Extract the (x, y) coordinate from the center of the cell holding the provided text.  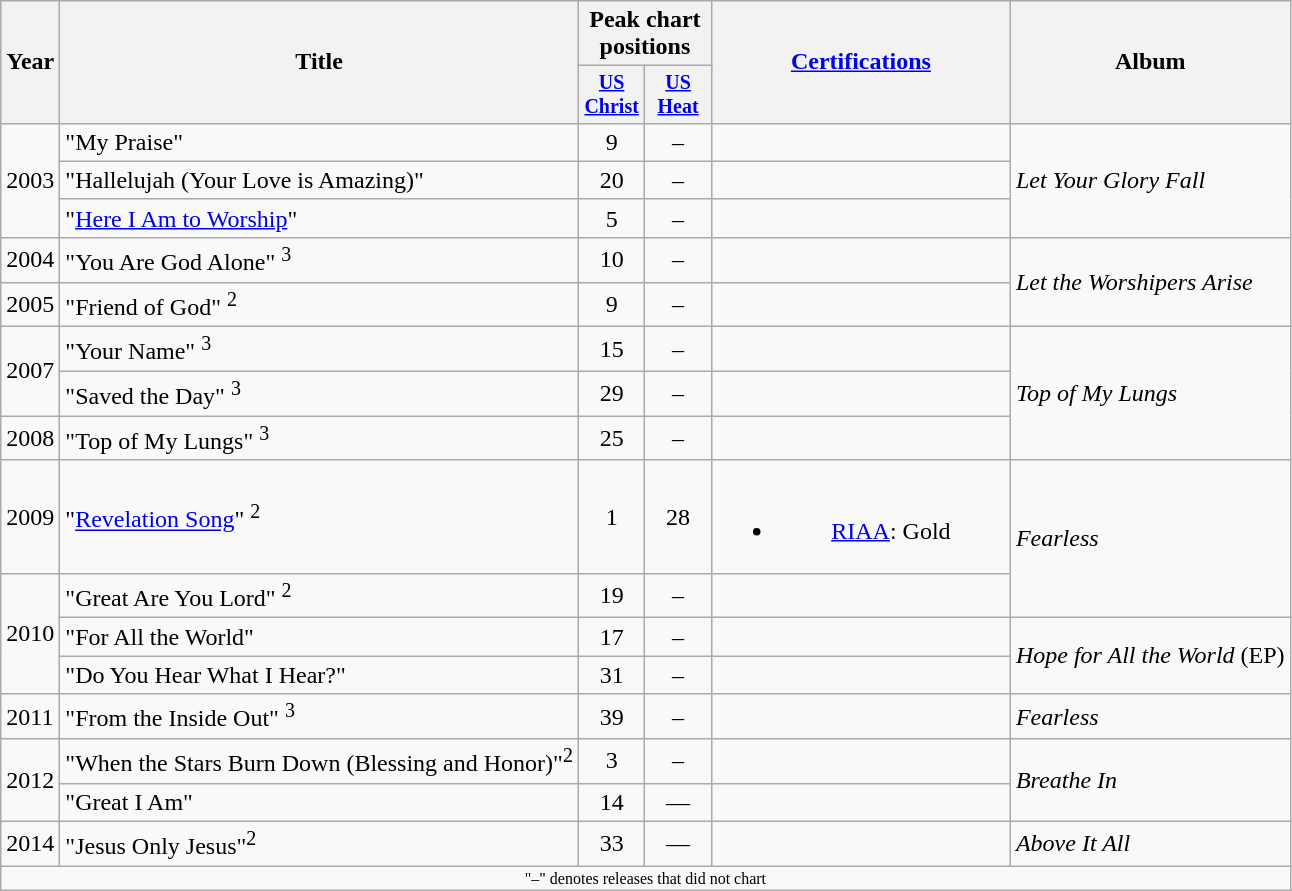
2010 (30, 634)
10 (611, 260)
33 (611, 844)
"Jesus Only Jesus"2 (320, 844)
2008 (30, 438)
"Saved the Day" 3 (320, 394)
Breathe In (1150, 780)
Album (1150, 62)
2009 (30, 516)
25 (611, 438)
2007 (30, 372)
2011 (30, 716)
US Christ (611, 94)
2003 (30, 180)
20 (611, 180)
"Revelation Song" 2 (320, 516)
5 (611, 218)
3 (611, 762)
"Great Are You Lord" 2 (320, 596)
RIAA: Gold (860, 516)
"When the Stars Burn Down (Blessing and Honor)"2 (320, 762)
31 (611, 675)
Peak chart positions (644, 34)
Above It All (1150, 844)
"Great I Am" (320, 802)
Title (320, 62)
14 (611, 802)
"–" denotes releases that did not chart (646, 878)
28 (678, 516)
Let Your Glory Fall (1150, 180)
Top of My Lungs (1150, 394)
"Top of My Lungs" 3 (320, 438)
Hope for All the World (EP) (1150, 656)
"Do You Hear What I Hear?" (320, 675)
2012 (30, 780)
Certifications (860, 62)
Year (30, 62)
"For All the World" (320, 637)
1 (611, 516)
2014 (30, 844)
US Heat (678, 94)
19 (611, 596)
29 (611, 394)
"Your Name" 3 (320, 350)
"Friend of God" 2 (320, 304)
"My Praise" (320, 142)
17 (611, 637)
2004 (30, 260)
Let the Worshipers Arise (1150, 282)
"Hallelujah (Your Love is Amazing)" (320, 180)
"From the Inside Out" 3 (320, 716)
39 (611, 716)
15 (611, 350)
"You Are God Alone" 3 (320, 260)
2005 (30, 304)
"Here I Am to Worship" (320, 218)
